Search for the cell housing the specified text and yield its [X, Y] center coordinate. 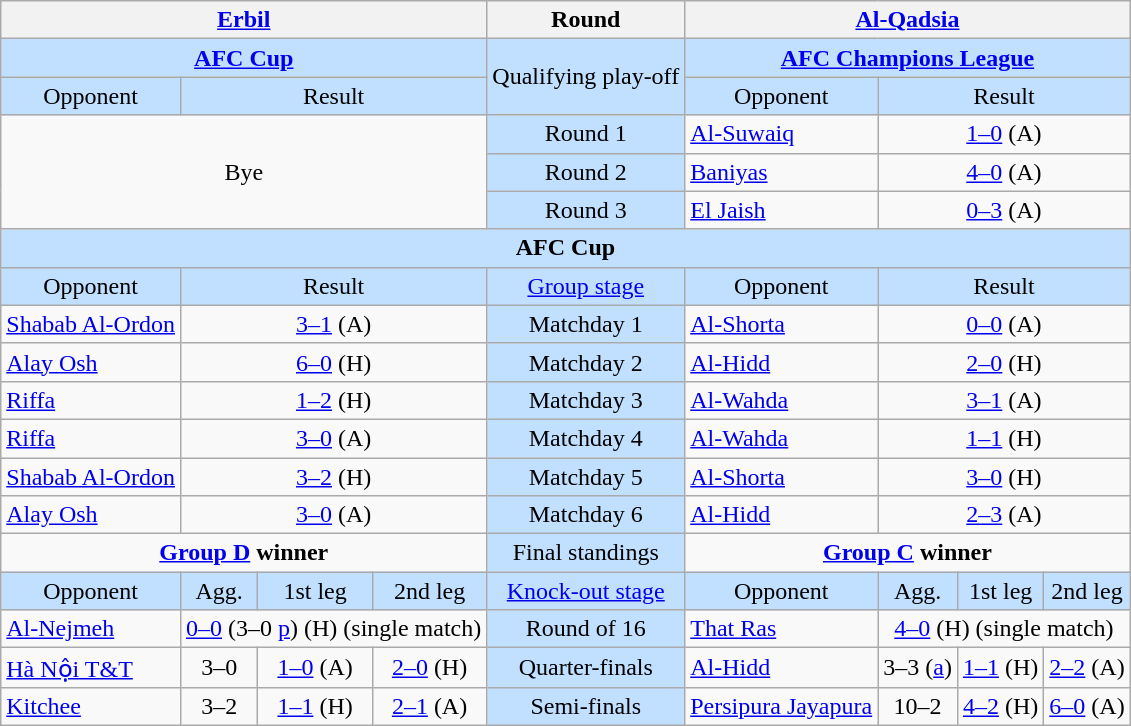
Qualifying play-off [586, 77]
Round 1 [586, 134]
3–3 (a) [918, 668]
Bye [244, 172]
Round of 16 [586, 629]
Group stage [586, 286]
10–2 [918, 706]
2–3 (A) [1004, 515]
1–2 (H) [333, 400]
Baniyas [782, 172]
Group D winner [244, 553]
Matchday 6 [586, 515]
Hà Nội T&T [91, 668]
Kitchee [91, 706]
3–2 [218, 706]
0–0 (A) [1004, 324]
Al-Suwaiq [782, 134]
AFC Champions League [908, 58]
Al-Qadsia [908, 20]
Semi-finals [586, 706]
3–2 (H) [333, 477]
Al-Nejmeh [91, 629]
3–0 [218, 668]
Final standings [586, 553]
Round 2 [586, 172]
Round [586, 20]
4–2 (H) [1000, 706]
0–3 (A) [1004, 210]
El Jaish [782, 210]
Matchday 3 [586, 400]
0–0 (3–0 p) (H) (single match) [333, 629]
2–2 (A) [1087, 668]
2–1 (A) [429, 706]
Matchday 5 [586, 477]
Quarter-finals [586, 668]
Group C winner [908, 553]
4–0 (A) [1004, 172]
6–0 (A) [1087, 706]
Erbil [244, 20]
Matchday 4 [586, 438]
6–0 (H) [333, 362]
Matchday 2 [586, 362]
Matchday 1 [586, 324]
Round 3 [586, 210]
Knock-out stage [586, 591]
3–0 (H) [1004, 477]
That Ras [782, 629]
4–0 (H) (single match) [1004, 629]
Persipura Jayapura [782, 706]
